Capture the cell that displays the provided text and extract its (x, y) central coordinate. 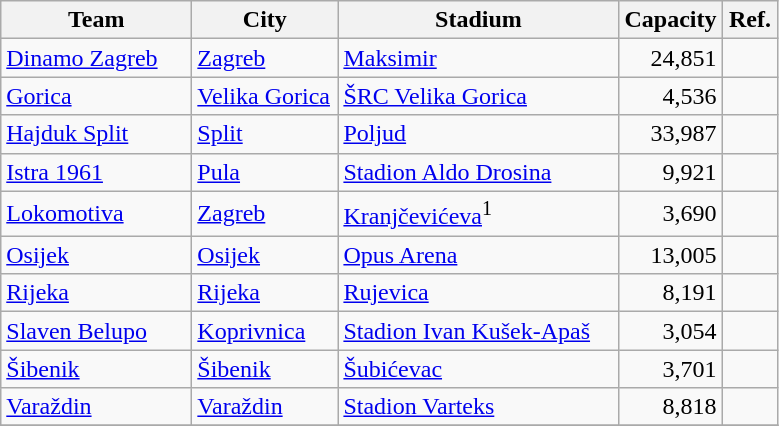
ŠRC Velika Gorica (478, 96)
Opus Arena (478, 255)
Ref. (750, 20)
24,851 (670, 58)
8,191 (670, 293)
Stadion Ivan Kušek-Apaš (478, 331)
8,818 (670, 407)
Šubićevac (478, 369)
3,054 (670, 331)
Stadion Aldo Drosina (478, 172)
Team (96, 20)
Koprivnica (265, 331)
Istra 1961 (96, 172)
Split (265, 134)
4,536 (670, 96)
Hajduk Split (96, 134)
Pula (265, 172)
Stadion Varteks (478, 407)
Kranjčevićeva1 (478, 214)
Dinamo Zagreb (96, 58)
Slaven Belupo (96, 331)
3,701 (670, 369)
13,005 (670, 255)
3,690 (670, 214)
9,921 (670, 172)
Poljud (478, 134)
Rujevica (478, 293)
Stadium (478, 20)
Lokomotiva (96, 214)
City (265, 20)
Maksimir (478, 58)
Gorica (96, 96)
Velika Gorica (265, 96)
Capacity (670, 20)
33,987 (670, 134)
